Provide the [x, y] coordinate of the cell's center where the given text is located.  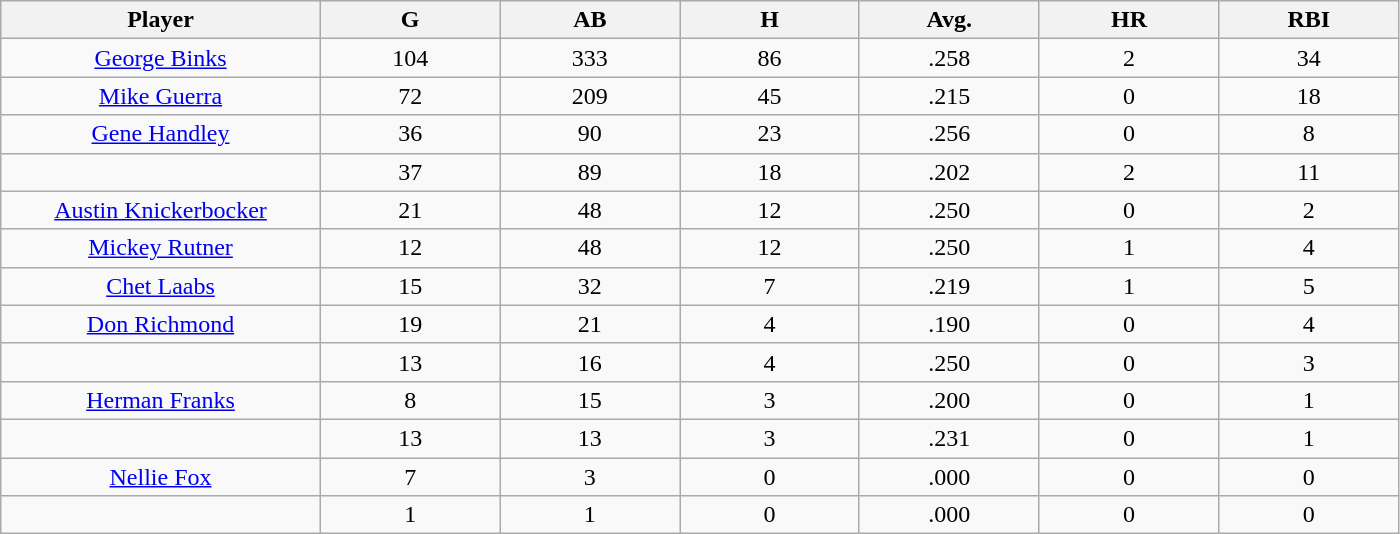
45 [770, 96]
16 [590, 362]
.200 [949, 400]
72 [410, 96]
89 [590, 172]
AB [590, 20]
19 [410, 324]
.202 [949, 172]
Avg. [949, 20]
Herman Franks [161, 400]
86 [770, 58]
333 [590, 58]
.190 [949, 324]
Player [161, 20]
11 [1309, 172]
Austin Knickerbocker [161, 210]
.219 [949, 286]
George Binks [161, 58]
H [770, 20]
209 [590, 96]
Mickey Rutner [161, 248]
RBI [1309, 20]
.231 [949, 438]
90 [590, 134]
Chet Laabs [161, 286]
36 [410, 134]
.258 [949, 58]
.215 [949, 96]
34 [1309, 58]
HR [1129, 20]
.256 [949, 134]
37 [410, 172]
Nellie Fox [161, 477]
Don Richmond [161, 324]
104 [410, 58]
G [410, 20]
5 [1309, 286]
Mike Guerra [161, 96]
Gene Handley [161, 134]
23 [770, 134]
32 [590, 286]
